Determine the (x, y) coordinate at the center of the cell enclosing the given text.  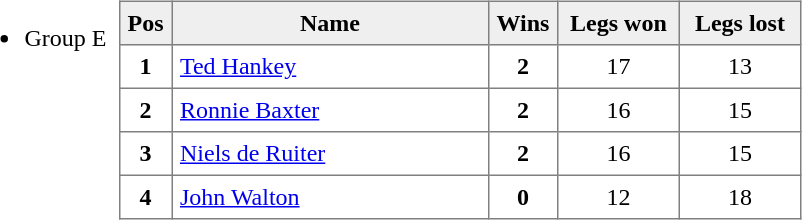
Legs lost (740, 23)
Ted Hankey (330, 67)
Wins (522, 23)
18 (740, 197)
John Walton (330, 197)
Legs won (619, 23)
Name (330, 23)
13 (740, 67)
17 (619, 67)
Pos (145, 23)
Niels de Ruiter (330, 154)
Ronnie Baxter (330, 110)
4 (145, 197)
0 (522, 197)
1 (145, 67)
12 (619, 197)
3 (145, 154)
